Find where the given text appears and provide that cell's center as (x, y) coordinate. 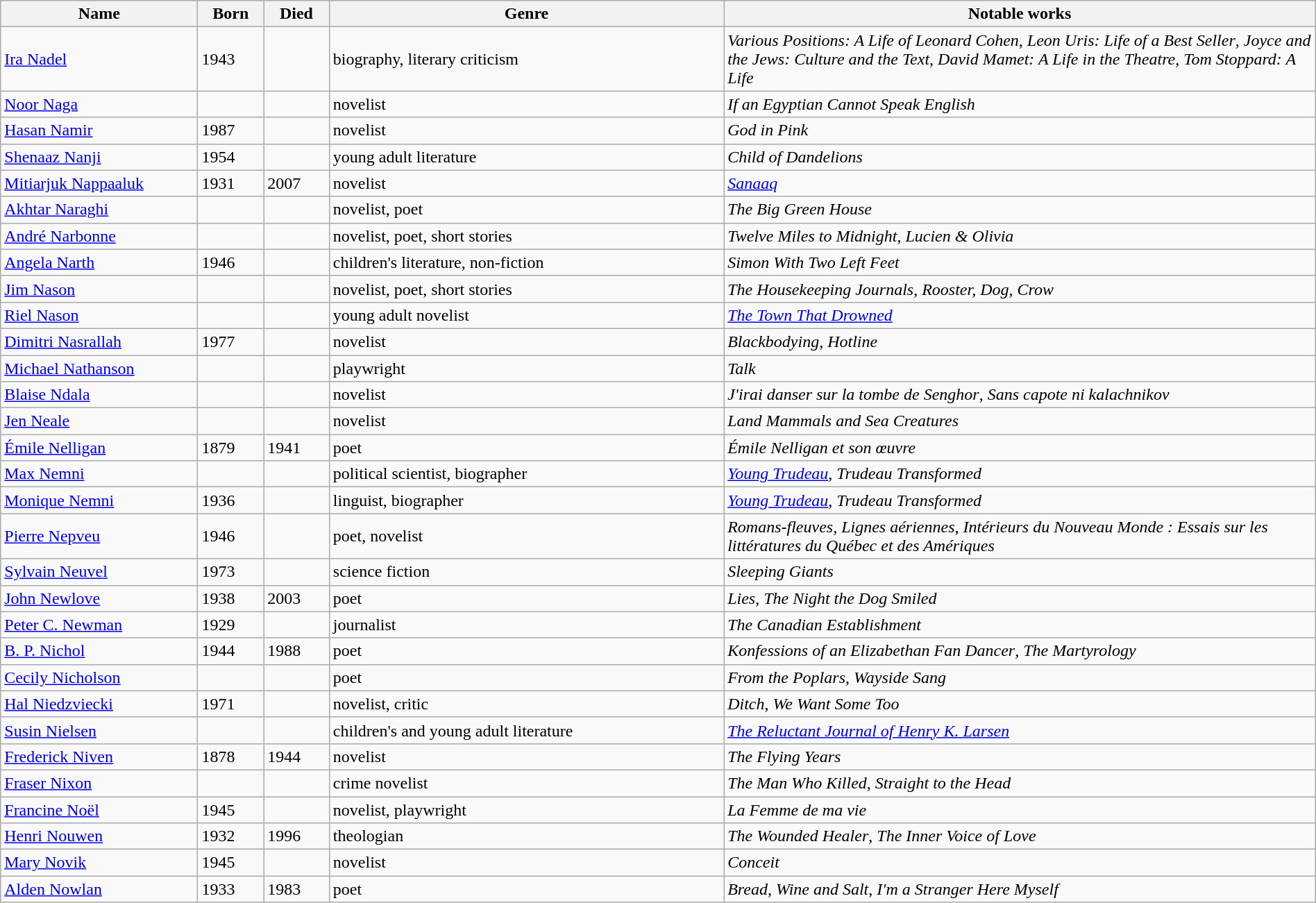
1983 (297, 889)
Cecily Nicholson (99, 677)
God in Pink (1020, 130)
Sylvain Neuvel (99, 572)
journalist (526, 625)
Lies, The Night the Dog Smiled (1020, 598)
Frederick Niven (99, 757)
science fiction (526, 572)
children's and young adult literature (526, 730)
Monique Nemni (99, 500)
1987 (230, 130)
children's literature, non-fiction (526, 262)
Jim Nason (99, 289)
Blackbodying, Hotline (1020, 341)
theologian (526, 836)
Sleeping Giants (1020, 572)
political scientist, biographer (526, 474)
Mitiarjuk Nappaaluk (99, 183)
Konfessions of an Elizabethan Fan Dancer, The Martyrology (1020, 651)
B. P. Nichol (99, 651)
young adult literature (526, 157)
La Femme de ma vie (1020, 810)
From the Poplars, Wayside Sang (1020, 677)
1988 (297, 651)
Émile Nelligan et son œuvre (1020, 448)
Alden Nowlan (99, 889)
Sanaaq (1020, 183)
young adult novelist (526, 315)
Akhtar Naraghi (99, 210)
Susin Nielsen (99, 730)
Genre (526, 14)
1971 (230, 704)
The Big Green House (1020, 210)
Ditch, We Want Some Too (1020, 704)
Henri Nouwen (99, 836)
Child of Dandelions (1020, 157)
Bread, Wine and Salt, I'm a Stranger Here Myself (1020, 889)
1878 (230, 757)
crime novelist (526, 783)
The Wounded Healer, The Inner Voice of Love (1020, 836)
1932 (230, 836)
John Newlove (99, 598)
Died (297, 14)
Notable works (1020, 14)
Michael Nathanson (99, 369)
Fraser Nixon (99, 783)
Land Mammals and Sea Creatures (1020, 421)
The Town That Drowned (1020, 315)
Peter C. Newman (99, 625)
biography, literary criticism (526, 59)
Twelve Miles to Midnight, Lucien & Olivia (1020, 236)
2007 (297, 183)
1996 (297, 836)
The Reluctant Journal of Henry K. Larsen (1020, 730)
Jen Neale (99, 421)
1879 (230, 448)
Ira Nadel (99, 59)
The Flying Years (1020, 757)
novelist, playwright (526, 810)
novelist, poet (526, 210)
J'irai danser sur la tombe de Senghor, Sans capote ni kalachnikov (1020, 395)
1933 (230, 889)
The Canadian Establishment (1020, 625)
1938 (230, 598)
1954 (230, 157)
André Narbonne (99, 236)
Blaise Ndala (99, 395)
Francine Noël (99, 810)
Shenaaz Nanji (99, 157)
Riel Nason (99, 315)
Name (99, 14)
1936 (230, 500)
If an Egyptian Cannot Speak English (1020, 104)
Hal Niedzviecki (99, 704)
Hasan Namir (99, 130)
Pierre Nepveu (99, 536)
Conceit (1020, 863)
1931 (230, 183)
novelist, critic (526, 704)
Simon With Two Left Feet (1020, 262)
1941 (297, 448)
Émile Nelligan (99, 448)
Mary Novik (99, 863)
The Housekeeping Journals, Rooster, Dog, Crow (1020, 289)
linguist, biographer (526, 500)
Max Nemni (99, 474)
1929 (230, 625)
playwright (526, 369)
poet, novelist (526, 536)
Noor Naga (99, 104)
1943 (230, 59)
1977 (230, 341)
1973 (230, 572)
Angela Narth (99, 262)
2003 (297, 598)
Talk (1020, 369)
Dimitri Nasrallah (99, 341)
The Man Who Killed, Straight to the Head (1020, 783)
Romans-fleuves, Lignes aériennes, Intérieurs du Nouveau Monde : Essais sur les littératures du Québec et des Amériques (1020, 536)
Born (230, 14)
